Return the (X, Y) coordinate for the center point of the cell that contains the specified text.  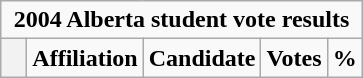
Affiliation (85, 58)
Candidate (202, 58)
% (344, 58)
2004 Alberta student vote results (182, 20)
Votes (294, 58)
